Scan for the cell matching the given text and deliver its (x, y) coordinate at center. 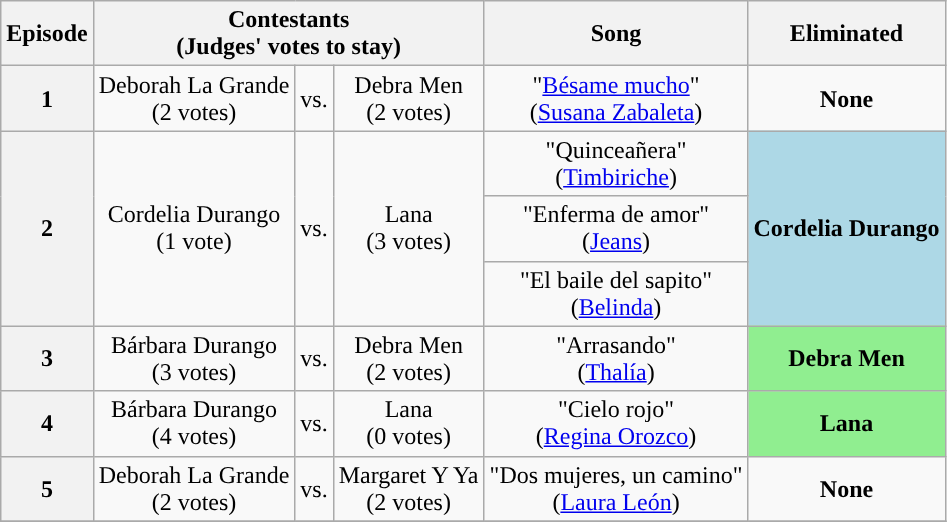
Episode (47, 34)
Margaret Y Ya(2 votes) (408, 488)
"Dos mujeres, un camino"(Laura León) (616, 488)
"Arrasando"(Thalía) (616, 358)
"Bésame mucho"(Susana Zabaleta) (616, 98)
Song (616, 34)
Lana(3 votes) (408, 228)
Bárbara Durango(3 votes) (194, 358)
"Quinceañera"(Timbiriche) (616, 164)
Debra Men (846, 358)
3 (47, 358)
Lana (846, 424)
Bárbara Durango(4 votes) (194, 424)
"El baile del sapito"(Belinda) (616, 294)
4 (47, 424)
Lana(0 votes) (408, 424)
"Cielo rojo"(Regina Orozco) (616, 424)
Cordelia Durango(1 vote) (194, 228)
2 (47, 228)
5 (47, 488)
Cordelia Durango (846, 228)
Contestants(Judges' votes to stay) (288, 34)
Eliminated (846, 34)
1 (47, 98)
"Enferma de amor"(Jeans) (616, 228)
